From the cell containing the given text, extract its center point as [X, Y] coordinate. 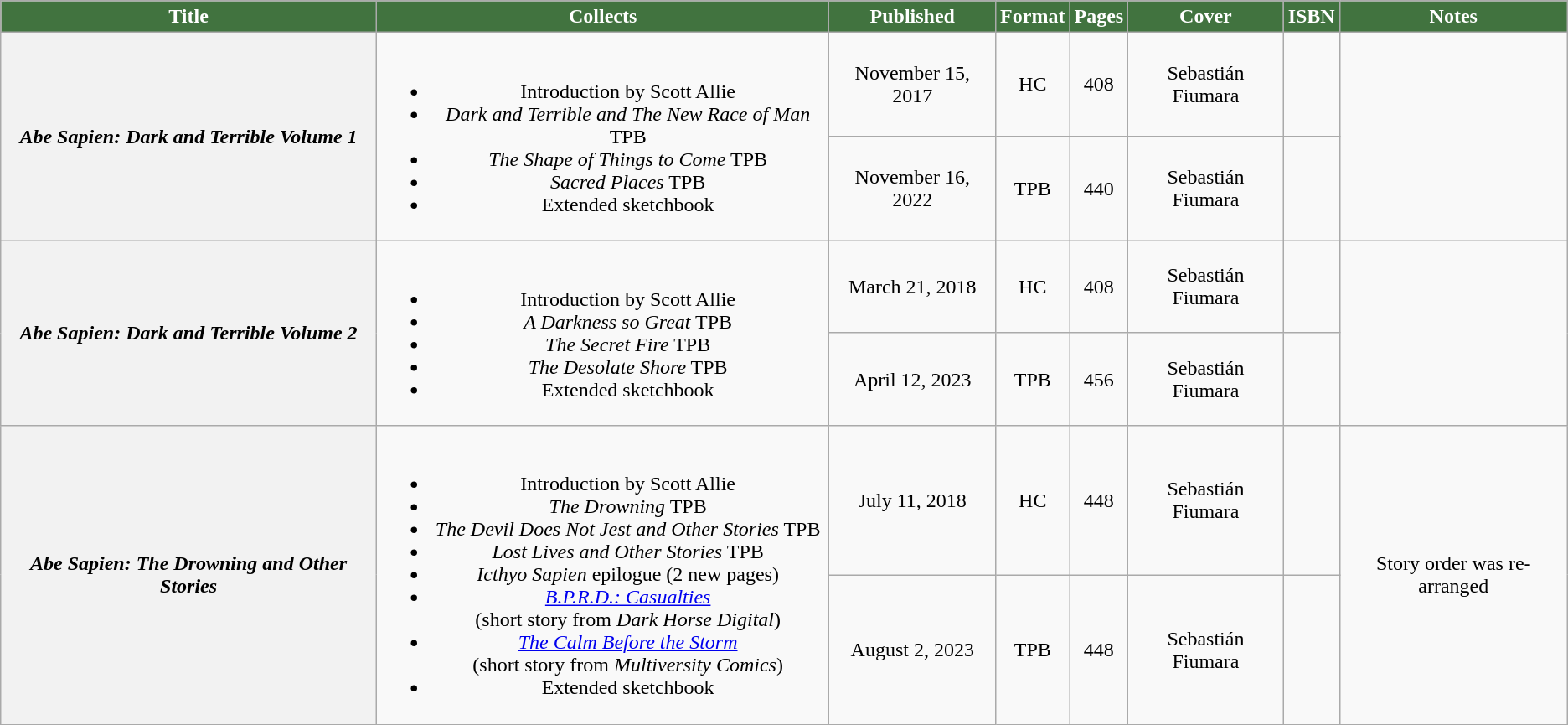
ISBN [1312, 17]
November 16, 2022 [913, 189]
Abe Sapien: Dark and Terrible Volume 1 [189, 137]
Cover [1206, 17]
Title [189, 17]
456 [1099, 379]
November 15, 2017 [913, 85]
Introduction by Scott AllieDark and Terrible and The New Race of Man TPBThe Shape of Things to Come TPBSacred Places TPBExtended sketchbook [603, 137]
April 12, 2023 [913, 379]
March 21, 2018 [913, 287]
Published [913, 17]
Notes [1453, 17]
440 [1099, 189]
July 11, 2018 [913, 500]
Pages [1099, 17]
Collects [603, 17]
Story order was re-arranged [1453, 575]
Format [1033, 17]
Introduction by Scott AllieA Darkness so Great TPBThe Secret Fire TPBThe Desolate Shore TPBExtended sketchbook [603, 334]
Abe Sapien: The Drowning and Other Stories [189, 575]
August 2, 2023 [913, 650]
Abe Sapien: Dark and Terrible Volume 2 [189, 334]
